For the text-containing cell, return its midpoint in (X, Y) coordinate format. 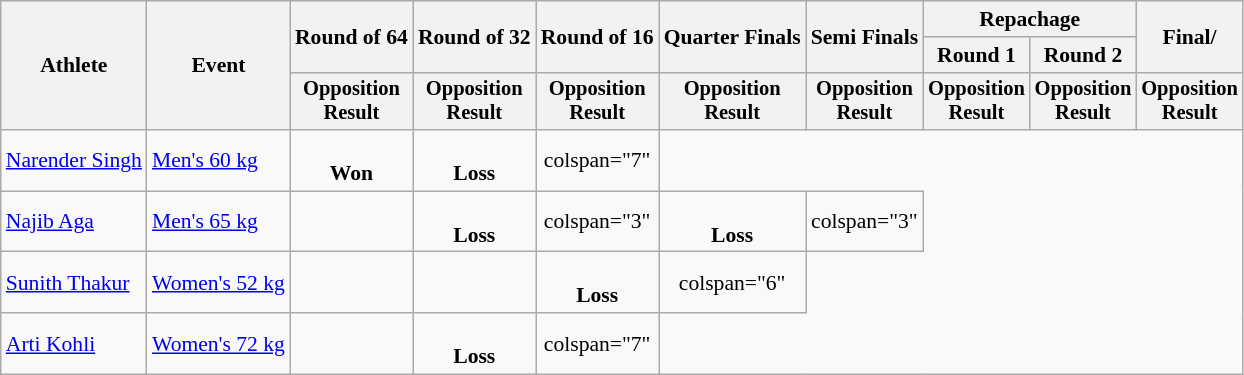
Men's 65 kg (218, 222)
colspan="6" (732, 282)
Final/ (1190, 36)
Women's 52 kg (218, 282)
Arti Kohli (74, 344)
Quarter Finals (732, 36)
Men's 60 kg (218, 160)
Event (218, 66)
Women's 72 kg (218, 344)
Sunith Thakur (74, 282)
Won (352, 160)
Round 1 (976, 55)
Athlete (74, 66)
Round 2 (1084, 55)
Najib Aga (74, 222)
Round of 32 (474, 36)
Semi Finals (864, 36)
Narender Singh (74, 160)
Round of 16 (598, 36)
Repachage (1030, 19)
Round of 64 (352, 36)
